Locate the cell with the specified text and output its (X, Y) center coordinate. 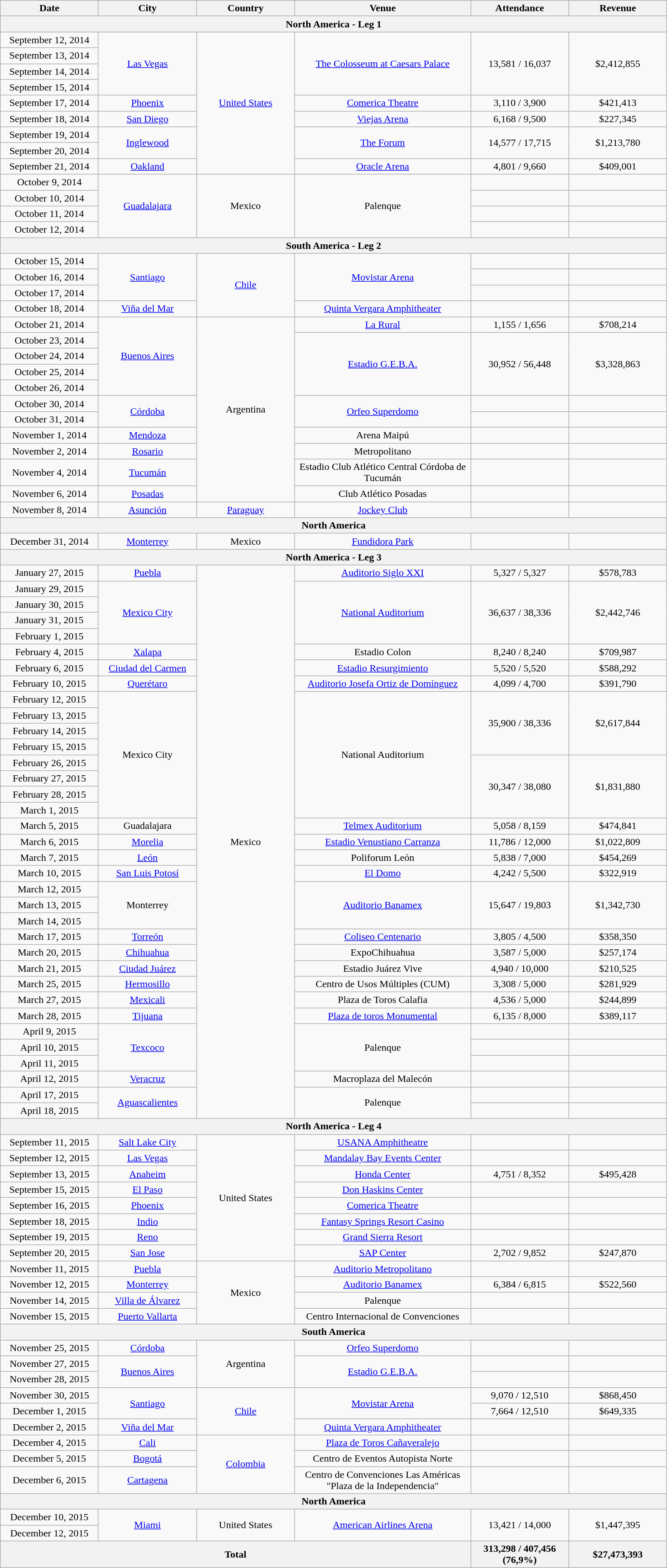
March 27, 2015 (49, 1000)
April 9, 2015 (49, 1032)
$868,450 (618, 1395)
December 6, 2015 (49, 1480)
March 10, 2015 (49, 873)
13,421 / 14,000 (519, 1525)
October 15, 2014 (49, 261)
March 17, 2015 (49, 936)
15,647 / 19,803 (519, 905)
November 12, 2015 (49, 1285)
11,786 / 12,000 (519, 842)
November 4, 2014 (49, 473)
$244,899 (618, 1000)
3,805 / 4,500 (519, 936)
Jockey Club (383, 510)
ExpoChihuahua (383, 952)
February 14, 2015 (49, 731)
February 27, 2015 (49, 779)
4,099 / 4,700 (519, 683)
San Luis Potosí (148, 873)
Total (236, 1555)
March 5, 2015 (49, 826)
Auditorio Siglo XXI (383, 573)
Estadio Juárez Vive (383, 968)
313,298 / 407,456 (76,9%) (519, 1555)
14,577 / 17,715 (519, 143)
September 18, 2014 (49, 119)
Estadio Resurgimiento (383, 668)
September 16, 2015 (49, 1205)
$409,001 (618, 166)
October 30, 2014 (49, 403)
January 29, 2015 (49, 589)
Miami (148, 1525)
Country (246, 8)
September 19, 2014 (49, 135)
Estadio Colon (383, 652)
$3,328,863 (618, 364)
5,520 / 5,520 (519, 668)
4,536 / 5,000 (519, 1000)
Coliseo Centenario (383, 936)
8,240 / 8,240 (519, 652)
6,384 / 6,815 (519, 1285)
November 30, 2015 (49, 1395)
Don Haskins Center (383, 1190)
$391,790 (618, 683)
Oracle Arena (383, 166)
March 6, 2015 (49, 842)
USANA Amphitheatre (383, 1142)
February 4, 2015 (49, 652)
February 10, 2015 (49, 683)
October 18, 2014 (49, 309)
$257,174 (618, 952)
October 31, 2014 (49, 419)
2,702 / 9,852 (519, 1253)
3,308 / 5,000 (519, 984)
September 19, 2015 (49, 1237)
Texcoco (148, 1047)
April 12, 2015 (49, 1079)
September 13, 2015 (49, 1174)
December 31, 2014 (49, 541)
Hermosillo (148, 984)
$2,442,746 (618, 612)
November 6, 2014 (49, 494)
Rosario (148, 451)
November 8, 2014 (49, 510)
$1,447,395 (618, 1525)
March 1, 2015 (49, 810)
$2,617,844 (618, 723)
$474,841 (618, 826)
Querétaro (148, 683)
El Domo (383, 873)
February 12, 2015 (49, 699)
4,751 / 8,352 (519, 1174)
September 18, 2015 (49, 1221)
Estadio Club Atlético Central Córdoba de Tucumán (383, 473)
October 25, 2014 (49, 372)
Aguascalientes (148, 1103)
September 20, 2015 (49, 1253)
Date (49, 8)
SAP Center (383, 1253)
September 21, 2014 (49, 166)
Tucumán (148, 473)
January 31, 2015 (49, 620)
January 27, 2015 (49, 573)
San Diego (148, 119)
León (148, 858)
Paraguay (246, 510)
$1,831,880 (618, 786)
Honda Center (383, 1174)
Arena Maipú (383, 435)
Plaza de toros Monumental (383, 1016)
Inglewood (148, 143)
February 1, 2015 (49, 636)
La Rural (383, 324)
Poliforum León (383, 858)
$1,342,730 (618, 905)
October 9, 2014 (49, 182)
Colombia (246, 1464)
February 26, 2015 (49, 763)
The Forum (383, 143)
$27,473,393 (618, 1555)
Attendance (519, 8)
Ciudad Juárez (148, 968)
4,242 / 5,500 (519, 873)
Asunción (148, 510)
January 30, 2015 (49, 605)
Grand Sierra Resort (383, 1237)
Indio (148, 1221)
September 12, 2015 (49, 1158)
$2,412,855 (618, 64)
December 1, 2015 (49, 1411)
Puerto Vallarta (148, 1316)
El Paso (148, 1190)
October 26, 2014 (49, 388)
Ciudad del Carmen (148, 668)
5,838 / 7,000 (519, 858)
3,587 / 5,000 (519, 952)
$247,870 (618, 1253)
1,155 / 1,656 (519, 324)
$454,269 (618, 858)
North America - Leg 4 (334, 1126)
October 12, 2014 (49, 230)
13,581 / 16,037 (519, 64)
March 7, 2015 (49, 858)
Oakland (148, 166)
Venue (383, 8)
$322,919 (618, 873)
Veracruz (148, 1079)
September 15, 2014 (49, 87)
$421,413 (618, 103)
$495,428 (618, 1174)
Villa de Álvarez (148, 1300)
November 15, 2015 (49, 1316)
September 13, 2014 (49, 56)
Centro de Usos Múltiples (CUM) (383, 984)
Estadio Venustiano Carranza (383, 842)
March 12, 2015 (49, 889)
February 6, 2015 (49, 668)
Fundidora Park (383, 541)
$1,213,780 (618, 143)
Xalapa (148, 652)
December 4, 2015 (49, 1443)
Anaheim (148, 1174)
$210,525 (618, 968)
March 13, 2015 (49, 905)
Centro Internacional de Convenciones (383, 1316)
35,900 / 38,336 (519, 723)
36,637 / 38,336 (519, 612)
November 27, 2015 (49, 1364)
$358,350 (618, 936)
November 14, 2015 (49, 1300)
Mendoza (148, 435)
Morelia (148, 842)
9,070 / 12,510 (519, 1395)
October 16, 2014 (49, 277)
$588,292 (618, 668)
5,327 / 5,327 (519, 573)
Mandalay Bay Events Center (383, 1158)
December 12, 2015 (49, 1533)
November 25, 2015 (49, 1348)
March 28, 2015 (49, 1016)
September 12, 2014 (49, 40)
September 15, 2015 (49, 1190)
February 15, 2015 (49, 747)
4,801 / 9,660 (519, 166)
Plaza de Toros Cañaveralejo (383, 1443)
South America (334, 1332)
February 13, 2015 (49, 715)
North America - Leg 3 (334, 557)
$578,783 (618, 573)
$389,117 (618, 1016)
South America - Leg 2 (334, 246)
Club Atlético Posadas (383, 494)
Bogotá (148, 1458)
$649,335 (618, 1411)
Salt Lake City (148, 1142)
November 1, 2014 (49, 435)
30,347 / 38,080 (519, 786)
September 20, 2014 (49, 150)
December 2, 2015 (49, 1427)
The Colosseum at Caesars Palace (383, 64)
March 21, 2015 (49, 968)
$227,345 (618, 119)
April 17, 2015 (49, 1095)
November 28, 2015 (49, 1379)
September 17, 2014 (49, 103)
City (148, 8)
April 18, 2015 (49, 1111)
Reno (148, 1237)
Auditorio Metropolitano (383, 1269)
December 5, 2015 (49, 1458)
3,110 / 3,900 (519, 103)
April 10, 2015 (49, 1047)
$708,214 (618, 324)
5,058 / 8,159 (519, 826)
$709,987 (618, 652)
Auditorio Josefa Ortiz de Domínguez (383, 683)
December 10, 2015 (49, 1517)
7,664 / 12,510 (519, 1411)
March 14, 2015 (49, 921)
October 21, 2014 (49, 324)
Metropolitano (383, 451)
October 23, 2014 (49, 340)
October 24, 2014 (49, 356)
4,940 / 10,000 (519, 968)
Revenue (618, 8)
6,135 / 8,000 (519, 1016)
Chihuahua (148, 952)
Macroplaza del Malecón (383, 1079)
Mexicali (148, 1000)
San Jose (148, 1253)
American Airlines Arena (383, 1525)
30,952 / 56,448 (519, 364)
Centro de Convenciones Las Américas "Plaza de la Independencia" (383, 1480)
Posadas (148, 494)
September 14, 2014 (49, 71)
$522,560 (618, 1285)
Plaza de Toros Calafia (383, 1000)
$281,929 (618, 984)
Torreón (148, 936)
March 25, 2015 (49, 984)
Centro de Eventos Autopista Norte (383, 1458)
$1,022,809 (618, 842)
Fantasy Springs Resort Casino (383, 1221)
Cartagena (148, 1480)
Viejas Arena (383, 119)
North America - Leg 1 (334, 24)
Telmex Auditorium (383, 826)
September 11, 2015 (49, 1142)
April 11, 2015 (49, 1063)
Tijuana (148, 1016)
November 2, 2014 (49, 451)
October 10, 2014 (49, 198)
October 17, 2014 (49, 293)
November 11, 2015 (49, 1269)
February 28, 2015 (49, 794)
6,168 / 9,500 (519, 119)
Cali (148, 1443)
October 11, 2014 (49, 214)
March 20, 2015 (49, 952)
